For the text-containing cell, return its midpoint in (x, y) coordinate format. 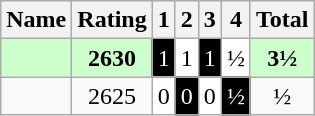
Name (36, 20)
4 (236, 20)
3½ (282, 58)
3 (210, 20)
2630 (112, 58)
2 (186, 20)
Rating (112, 20)
Total (282, 20)
2625 (112, 96)
